Search for the cell housing the specified text and yield its [X, Y] center coordinate. 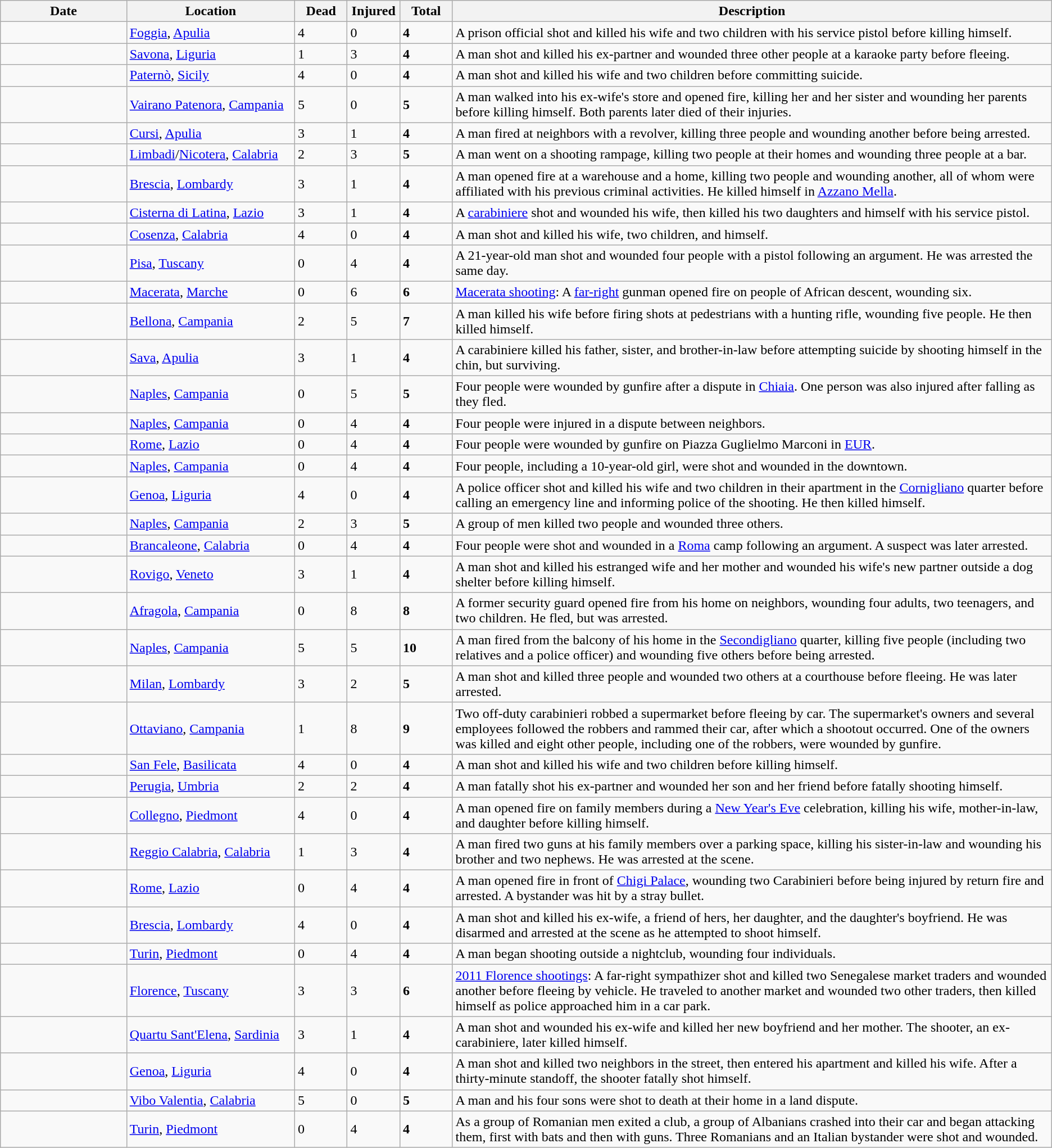
Macerata, Marche [210, 292]
Four people, including a 10-year-old girl, were shot and wounded in the downtown. [752, 466]
Description [752, 11]
A man killed his wife before firing shots at pedestrians with a hunting rifle, wounding five people. He then killed himself. [752, 320]
10 [426, 648]
A man shot and killed his ex-partner and wounded three other people at a karaoke party before fleeing. [752, 54]
Injured [374, 11]
Savona, Liguria [210, 54]
San Fele, Basilicata [210, 765]
A prison official shot and killed his wife and two children with his service pistol before killing himself. [752, 33]
Paternò, Sicily [210, 75]
Ottaviano, Campania [210, 728]
Macerata shooting: A far-right gunman opened fire on people of African descent, wounding six. [752, 292]
Collegno, Piedmont [210, 815]
A man went on a shooting rampage, killing two people at their homes and wounding three people at a bar. [752, 155]
Cursi, Apulia [210, 133]
9 [426, 728]
Vairano Patenora, Campania [210, 105]
A man opened fire on family members during a New Year's Eve celebration, killing his wife, mother-in-law, and daughter before killing himself. [752, 815]
Sava, Apulia [210, 358]
A man shot and killed three people and wounded two others at a courthouse before fleeing. He was later arrested. [752, 684]
Four people were shot and wounded in a Roma camp following an argument. A suspect was later arrested. [752, 545]
Reggio Calabria, Calabria [210, 852]
Milan, Lombardy [210, 684]
A man shot and killed his wife and two children before killing himself. [752, 765]
Cosenza, Calabria [210, 234]
Location [210, 11]
Date [64, 11]
Four people were injured in a dispute between neighbors. [752, 423]
A man shot and killed his wife and two children before committing suicide. [752, 75]
Vibo Valentia, Calabria [210, 1100]
A man shot and wounded his ex-wife and killed her new boyfriend and her mother. The shooter, an ex-carabiniere, later killed himself. [752, 1034]
A 21-year-old man shot and wounded four people with a pistol following an argument. He was arrested the same day. [752, 263]
Four people were wounded by gunfire on Piazza Guglielmo Marconi in EUR. [752, 445]
A carabiniere killed his father, sister, and brother-in-law before attempting suicide by shooting himself in the chin, but surviving. [752, 358]
A man and his four sons were shot to death at their home in a land dispute. [752, 1100]
Dead [321, 11]
Rovigo, Veneto [210, 575]
Perugia, Umbria [210, 786]
Brancaleone, Calabria [210, 545]
A carabiniere shot and wounded his wife, then killed his two daughters and himself with his service pistol. [752, 213]
A man fired at neighbors with a revolver, killing three people and wounding another before being arrested. [752, 133]
Pisa, Tuscany [210, 263]
Foggia, Apulia [210, 33]
A group of men killed two people and wounded three others. [752, 524]
A former security guard opened fire from his home on neighbors, wounding four adults, two teenagers, and two children. He fled, but was arrested. [752, 611]
Florence, Tuscany [210, 991]
Limbadi/Nicotera, Calabria [210, 155]
Total [426, 11]
Cisterna di Latina, Lazio [210, 213]
Four people were wounded by gunfire after a dispute in Chiaia. One person was also injured after falling as they fled. [752, 395]
Afragola, Campania [210, 611]
A man shot and killed his estranged wife and her mother and wounded his wife's new partner outside a dog shelter before killing himself. [752, 575]
A man began shooting outside a nightclub, wounding four individuals. [752, 954]
Bellona, Campania [210, 320]
A man shot and killed his wife, two children, and himself. [752, 234]
A man fatally shot his ex-partner and wounded her son and her friend before fatally shooting himself. [752, 786]
7 [426, 320]
Quartu Sant'Elena, Sardinia [210, 1034]
